Provide the (x, y) coordinate of the cell's center where the given text is located.  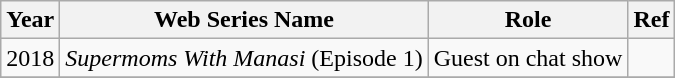
Year (30, 20)
Web Series Name (244, 20)
2018 (30, 58)
Role (528, 20)
Supermoms With Manasi (Episode 1) (244, 58)
Ref (652, 20)
Guest on chat show (528, 58)
